Provide the [X, Y] coordinate of the cell's center where the given text is located.  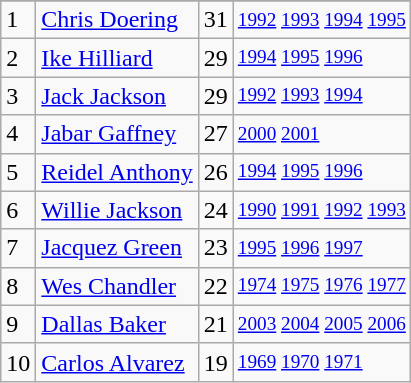
8 [18, 286]
Jacquez Green [117, 248]
4 [18, 134]
9 [18, 324]
23 [216, 248]
1974 1975 1976 1977 [322, 286]
2000 2001 [322, 134]
Jabar Gaffney [117, 134]
Ike Hilliard [117, 58]
Jack Jackson [117, 96]
5 [18, 172]
27 [216, 134]
1 [18, 20]
2003 2004 2005 2006 [322, 324]
Reidel Anthony [117, 172]
3 [18, 96]
2 [18, 58]
Carlos Alvarez [117, 362]
22 [216, 286]
1995 1996 1997 [322, 248]
26 [216, 172]
1992 1993 1994 [322, 96]
7 [18, 248]
Wes Chandler [117, 286]
Chris Doering [117, 20]
19 [216, 362]
Dallas Baker [117, 324]
21 [216, 324]
1990 1991 1992 1993 [322, 210]
31 [216, 20]
Willie Jackson [117, 210]
24 [216, 210]
10 [18, 362]
1992 1993 1994 1995 [322, 20]
1969 1970 1971 [322, 362]
6 [18, 210]
